Output the (x, y) coordinate of the center of the cell containing the given text.  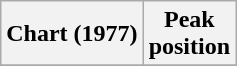
Chart (1977) (72, 34)
Peakposition (189, 34)
